Provide the [X, Y] coordinate of the cell's center where the given text is located.  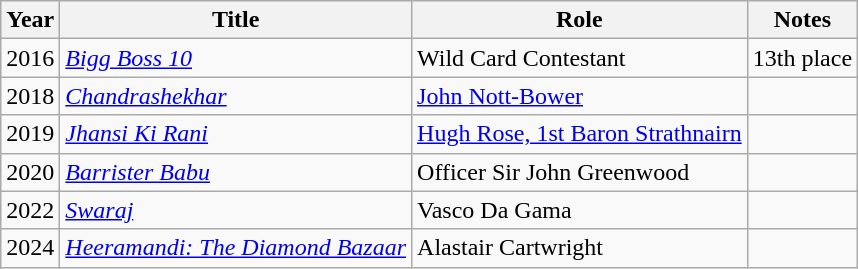
Hugh Rose, 1st Baron Strathnairn [580, 134]
Swaraj [236, 210]
2019 [30, 134]
2018 [30, 96]
John Nott-Bower [580, 96]
Alastair Cartwright [580, 248]
Title [236, 20]
13th place [802, 58]
Year [30, 20]
2016 [30, 58]
2024 [30, 248]
Role [580, 20]
Barrister Babu [236, 172]
Notes [802, 20]
Jhansi Ki Rani [236, 134]
Heeramandi: The Diamond Bazaar [236, 248]
Vasco Da Gama [580, 210]
2022 [30, 210]
Officer Sir John Greenwood [580, 172]
Chandrashekhar [236, 96]
2020 [30, 172]
Bigg Boss 10 [236, 58]
Wild Card Contestant [580, 58]
